Detect which cell encompasses the target text, then output its [X, Y] center coordinate. 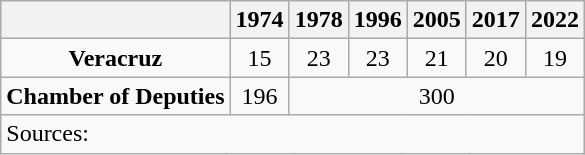
1974 [260, 20]
Chamber of Deputies [116, 96]
Veracruz [116, 58]
196 [260, 96]
300 [436, 96]
2005 [436, 20]
19 [554, 58]
1978 [318, 20]
21 [436, 58]
2017 [496, 20]
1996 [378, 20]
15 [260, 58]
20 [496, 58]
Sources: [293, 134]
2022 [554, 20]
